Return the [x, y] coordinate for the center point of the cell that contains the specified text.  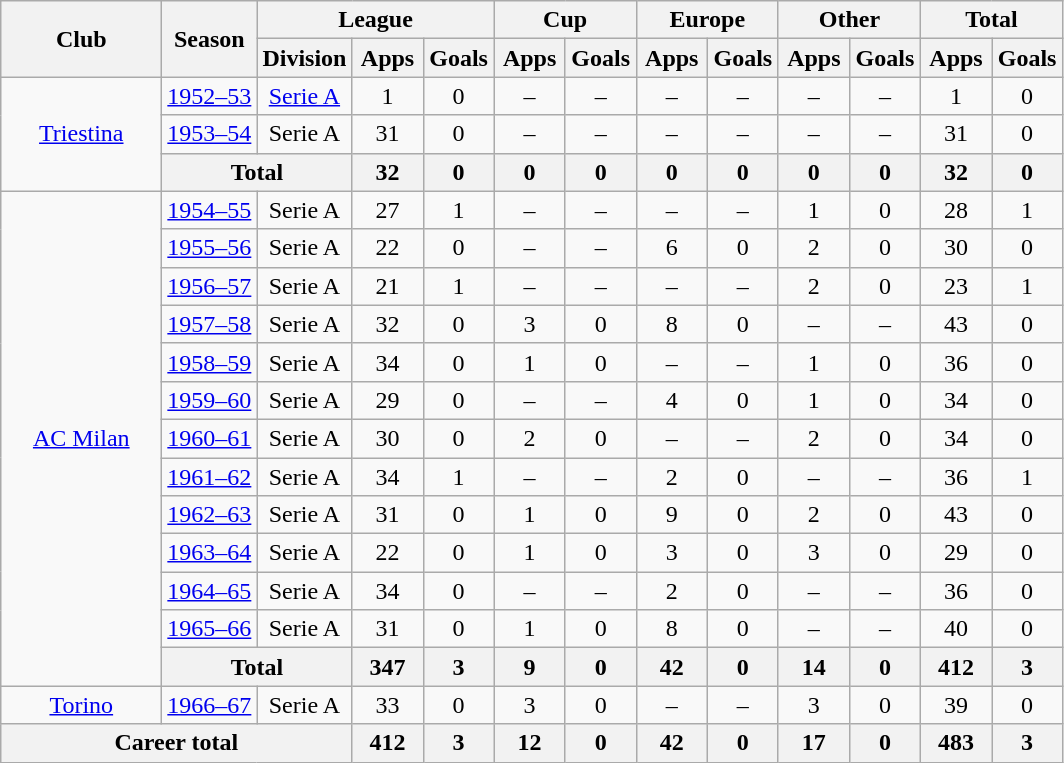
1956–57 [210, 286]
1966–67 [210, 705]
1963–64 [210, 553]
League [376, 20]
4 [672, 400]
1959–60 [210, 400]
1954–55 [210, 210]
Europe [707, 20]
1957–58 [210, 324]
1958–59 [210, 362]
21 [388, 286]
Club [82, 39]
40 [956, 629]
1965–66 [210, 629]
1955–56 [210, 248]
AC Milan [82, 438]
Triestina [82, 134]
Division [304, 58]
347 [388, 667]
1960–61 [210, 438]
28 [956, 210]
12 [530, 743]
1962–63 [210, 515]
17 [814, 743]
Season [210, 39]
39 [956, 705]
1961–62 [210, 477]
33 [388, 705]
23 [956, 286]
1964–65 [210, 591]
1952–53 [210, 96]
Career total [176, 743]
Cup [565, 20]
14 [814, 667]
1953–54 [210, 134]
Other [849, 20]
27 [388, 210]
6 [672, 248]
Torino [82, 705]
483 [956, 743]
